Extract the (X, Y) coordinate from the center of the cell holding the provided text.  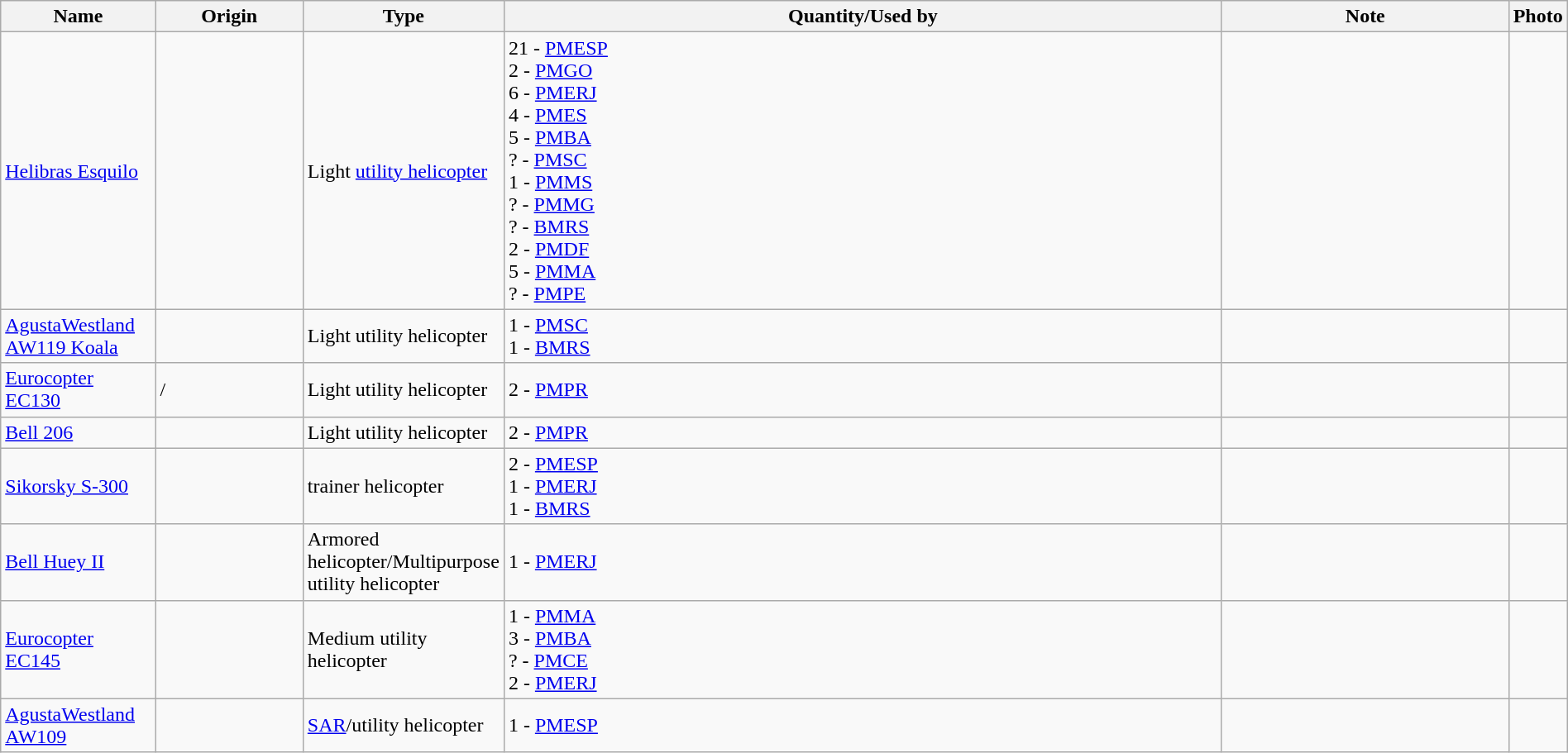
/ (229, 390)
2 - PMESP1 - PMERJ1 - BMRS (863, 486)
trainer helicopter (404, 486)
Bell 206 (78, 432)
Armored helicopter/Multipurpose utility helicopter (404, 562)
Name (78, 17)
21 - PMESP2 - PMGO6 - PMERJ4 - PMES 5 - PMBA? - PMSC1 - PMMS ? - PMMG? - BMRS2 - PMDF5 - PMMA? - PMPE (863, 170)
Type (404, 17)
Bell Huey II (78, 562)
Eurocopter EC145 (78, 650)
Medium utility helicopter (404, 650)
Helibras Esquilo (78, 170)
1 - PMERJ (863, 562)
1 - PMSC 1 - BMRS (863, 336)
Photo (1538, 17)
Sikorsky S-300 (78, 486)
SAR/utility helicopter (404, 726)
Origin (229, 17)
1 - PMESP (863, 726)
AgustaWestland AW119 Koala (78, 336)
Quantity/Used by (863, 17)
Eurocopter EC130 (78, 390)
AgustaWestland AW109 (78, 726)
1 - PMMA3 - PMBA? - PMCE2 - PMERJ (863, 650)
Note (1365, 17)
